Pinpoint the cell where the given text exists, returning its [x, y] midpoint coordinate. 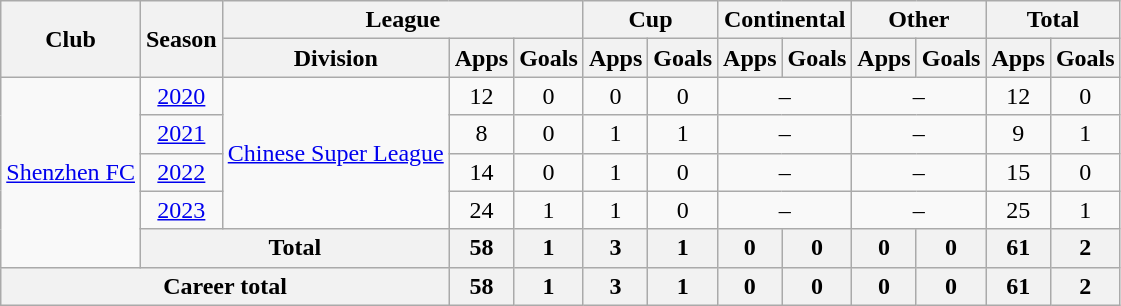
Club [71, 39]
Other [919, 20]
Continental [785, 20]
15 [1018, 172]
14 [481, 172]
League [402, 20]
8 [481, 134]
Cup [650, 20]
Career total [225, 286]
Season [181, 39]
Chinese Super League [336, 153]
2023 [181, 210]
9 [1018, 134]
2022 [181, 172]
Division [336, 58]
2020 [181, 96]
2021 [181, 134]
25 [1018, 210]
Shenzhen FC [71, 172]
24 [481, 210]
